Return the [X, Y] coordinate for the center point of the cell that contains the specified text.  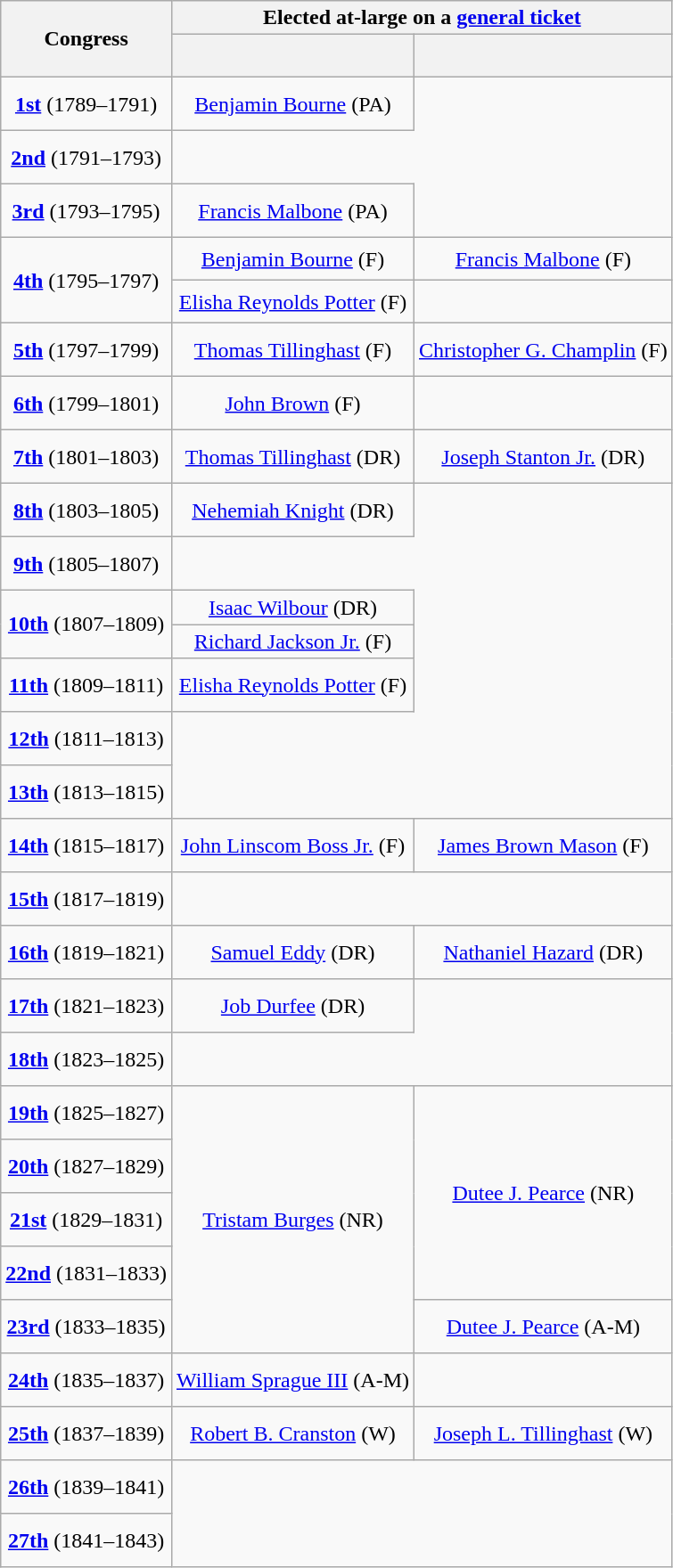
Tristam Burges (NR) [292, 1220]
Nehemiah Knight (DR) [292, 510]
20th (1827–1829) [86, 1166]
Thomas Tillinghast (DR) [292, 457]
9th (1805–1807) [86, 564]
Francis Malbone (PA) [292, 211]
11th (1809–1811) [86, 685]
24th (1835–1837) [86, 1380]
Elected at-large on a general ticket [422, 18]
5th (1797–1799) [86, 350]
19th (1825–1827) [86, 1113]
Joseph Stanton Jr. (DR) [544, 457]
John Brown (F) [292, 404]
3rd (1793–1795) [86, 211]
12th (1811–1813) [86, 739]
Benjamin Bourne (PA) [292, 104]
27th (1841–1843) [86, 1540]
15th (1817–1819) [86, 899]
25th (1837–1839) [86, 1433]
Isaac Wilbour (DR) [292, 608]
2nd (1791–1793) [86, 158]
26th (1839–1841) [86, 1487]
21st (1829–1831) [86, 1220]
William Sprague III (A-M) [292, 1380]
4th (1795–1797) [86, 281]
Richard Jackson Jr. (F) [292, 641]
18th (1823–1825) [86, 1059]
7th (1801–1803) [86, 457]
22nd (1831–1833) [86, 1273]
16th (1819–1821) [86, 952]
23rd (1833–1835) [86, 1327]
Francis Malbone (F) [544, 259]
Joseph L. Tillinghast (W) [544, 1433]
10th (1807–1809) [86, 625]
Thomas Tillinghast (F) [292, 350]
John Linscom Boss Jr. (F) [292, 845]
Nathaniel Hazard (DR) [544, 952]
6th (1799–1801) [86, 404]
1st (1789–1791) [86, 104]
Congress [86, 39]
Robert B. Cranston (W) [292, 1433]
Samuel Eddy (DR) [292, 952]
Benjamin Bourne (F) [292, 259]
Dutee J. Pearce (A-M) [544, 1327]
Dutee J. Pearce (NR) [544, 1193]
17th (1821–1823) [86, 1006]
13th (1813–1815) [86, 792]
14th (1815–1817) [86, 845]
8th (1803–1805) [86, 510]
Job Durfee (DR) [292, 1006]
James Brown Mason (F) [544, 845]
Christopher G. Champlin (F) [544, 350]
